Capture the cell that displays the provided text and extract its (x, y) central coordinate. 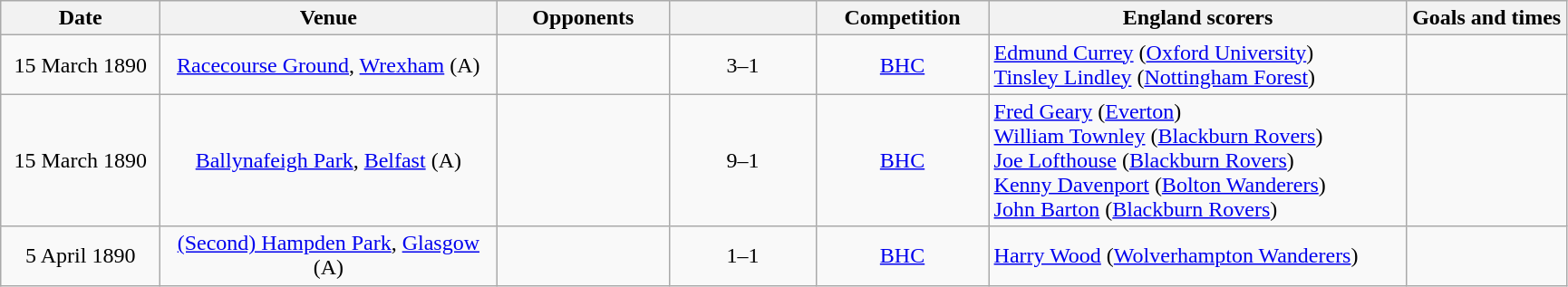
Competition (903, 18)
Opponents (584, 18)
5 April 1890 (81, 255)
Venue (328, 18)
(Second) Hampden Park, Glasgow (A) (328, 255)
Ballynafeigh Park, Belfast (A) (328, 160)
Harry Wood (Wolverhampton Wanderers) (1198, 255)
Racecourse Ground, Wrexham (A) (328, 65)
England scorers (1198, 18)
1–1 (743, 255)
Goals and times (1486, 18)
Date (81, 18)
3–1 (743, 65)
9–1 (743, 160)
Edmund Currey (Oxford University)Tinsley Lindley (Nottingham Forest) (1198, 65)
